Return (X, Y) of the center of cell containing provided text 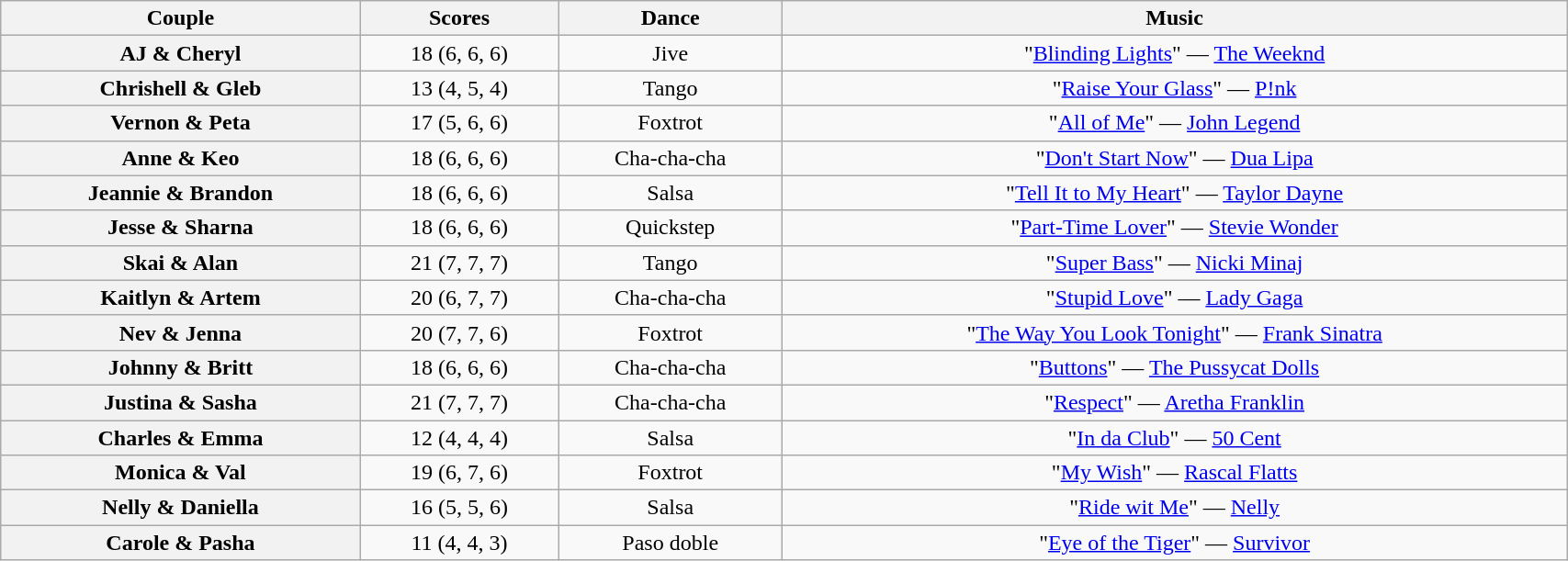
Justina & Sasha (180, 402)
"Buttons" — The Pussycat Dolls (1175, 367)
Jesse & Sharna (180, 228)
Paso doble (671, 543)
Jive (671, 53)
Music (1175, 18)
Dance (671, 18)
Anne & Keo (180, 158)
Carole & Pasha (180, 543)
19 (6, 7, 6) (459, 473)
"Don't Start Now" — Dua Lipa (1175, 158)
Nev & Jenna (180, 332)
"In da Club" — 50 Cent (1175, 438)
20 (6, 7, 7) (459, 297)
"All of Me" — John Legend (1175, 123)
Chrishell & Gleb (180, 88)
"Ride wit Me" — Nelly (1175, 508)
11 (4, 4, 3) (459, 543)
Quickstep (671, 228)
Johnny & Britt (180, 367)
Kaitlyn & Artem (180, 297)
"Super Bass" — Nicki Minaj (1175, 263)
"Part-Time Lover" — Stevie Wonder (1175, 228)
"My Wish" — Rascal Flatts (1175, 473)
AJ & Cheryl (180, 53)
Monica & Val (180, 473)
"Raise Your Glass" — P!nk (1175, 88)
"The Way You Look Tonight" — Frank Sinatra (1175, 332)
13 (4, 5, 4) (459, 88)
Jeannie & Brandon (180, 193)
16 (5, 5, 6) (459, 508)
Couple (180, 18)
17 (5, 6, 6) (459, 123)
Nelly & Daniella (180, 508)
"Respect" — Aretha Franklin (1175, 402)
"Eye of the Tiger" — Survivor (1175, 543)
12 (4, 4, 4) (459, 438)
"Blinding Lights" — The Weeknd (1175, 53)
Scores (459, 18)
"Stupid Love" — Lady Gaga (1175, 297)
20 (7, 7, 6) (459, 332)
"Tell It to My Heart" — Taylor Dayne (1175, 193)
Charles & Emma (180, 438)
Vernon & Peta (180, 123)
Skai & Alan (180, 263)
